Provide the (X, Y) coordinate of the cell's center where the given text is located.  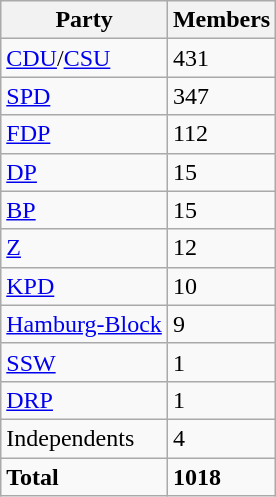
CDU/CSU (84, 58)
431 (221, 58)
KPD (84, 286)
112 (221, 134)
347 (221, 96)
Total (84, 477)
1018 (221, 477)
Z (84, 248)
Hamburg-Block (84, 324)
Party (84, 20)
BP (84, 210)
Members (221, 20)
DP (84, 172)
10 (221, 286)
4 (221, 438)
DRP (84, 400)
Independents (84, 438)
FDP (84, 134)
SPD (84, 96)
12 (221, 248)
SSW (84, 362)
9 (221, 324)
